Extract the [X, Y] coordinate from the center of the cell holding the provided text.  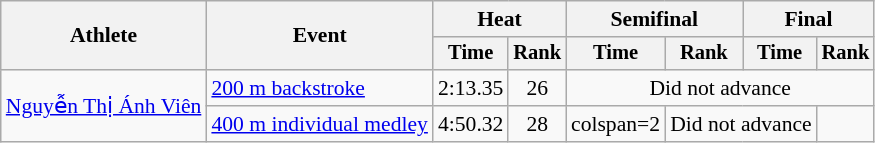
colspan=2 [616, 124]
Final [809, 19]
2:13.35 [470, 88]
Event [320, 36]
28 [537, 124]
26 [537, 88]
400 m individual medley [320, 124]
Nguyễn Thị Ánh Viên [104, 106]
200 m backstroke [320, 88]
Heat [500, 19]
Athlete [104, 36]
4:50.32 [470, 124]
Semifinal [654, 19]
